Extract the [x, y] coordinate from the center of the cell holding the provided text.  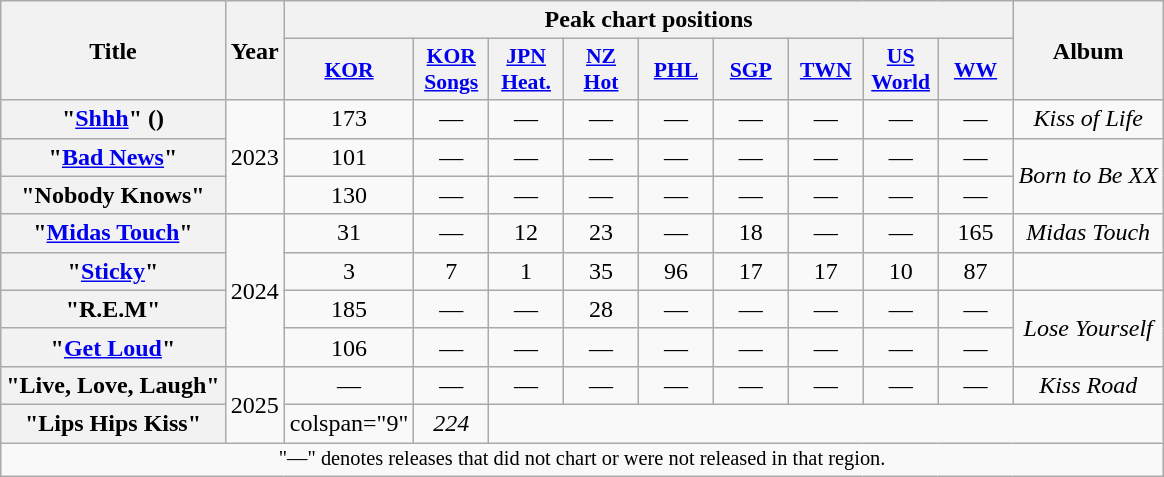
96 [676, 271]
28 [602, 309]
"Sticky" [113, 271]
2025 [254, 404]
130 [349, 195]
224 [452, 423]
87 [976, 271]
Album [1088, 50]
173 [349, 119]
31 [349, 233]
2023 [254, 157]
"—" denotes releases that did not chart or were not released in that region. [582, 459]
PHL [676, 70]
colspan="9" [349, 423]
Peak chart positions [648, 20]
10 [900, 271]
"Shhh" () [113, 119]
"Nobody Knows" [113, 195]
2024 [254, 290]
KOR [349, 70]
KORSongs [452, 70]
TWN [826, 70]
WW [976, 70]
"Get Loud" [113, 347]
185 [349, 309]
Lose Yourself [1088, 328]
USWorld [900, 70]
"Lips Hips Kiss" [113, 423]
3 [349, 271]
"Bad News" [113, 157]
7 [452, 271]
"Live, Love, Laugh" [113, 385]
SGP [750, 70]
Born to Be XX [1088, 176]
106 [349, 347]
1 [526, 271]
18 [750, 233]
NZHot [602, 70]
165 [976, 233]
12 [526, 233]
Year [254, 50]
"Midas Touch" [113, 233]
Midas Touch [1088, 233]
Kiss Road [1088, 385]
101 [349, 157]
35 [602, 271]
"R.E.M" [113, 309]
Title [113, 50]
Kiss of Life [1088, 119]
23 [602, 233]
JPNHeat. [526, 70]
